Provide the (x, y) coordinate of the cell's center where the given text is located.  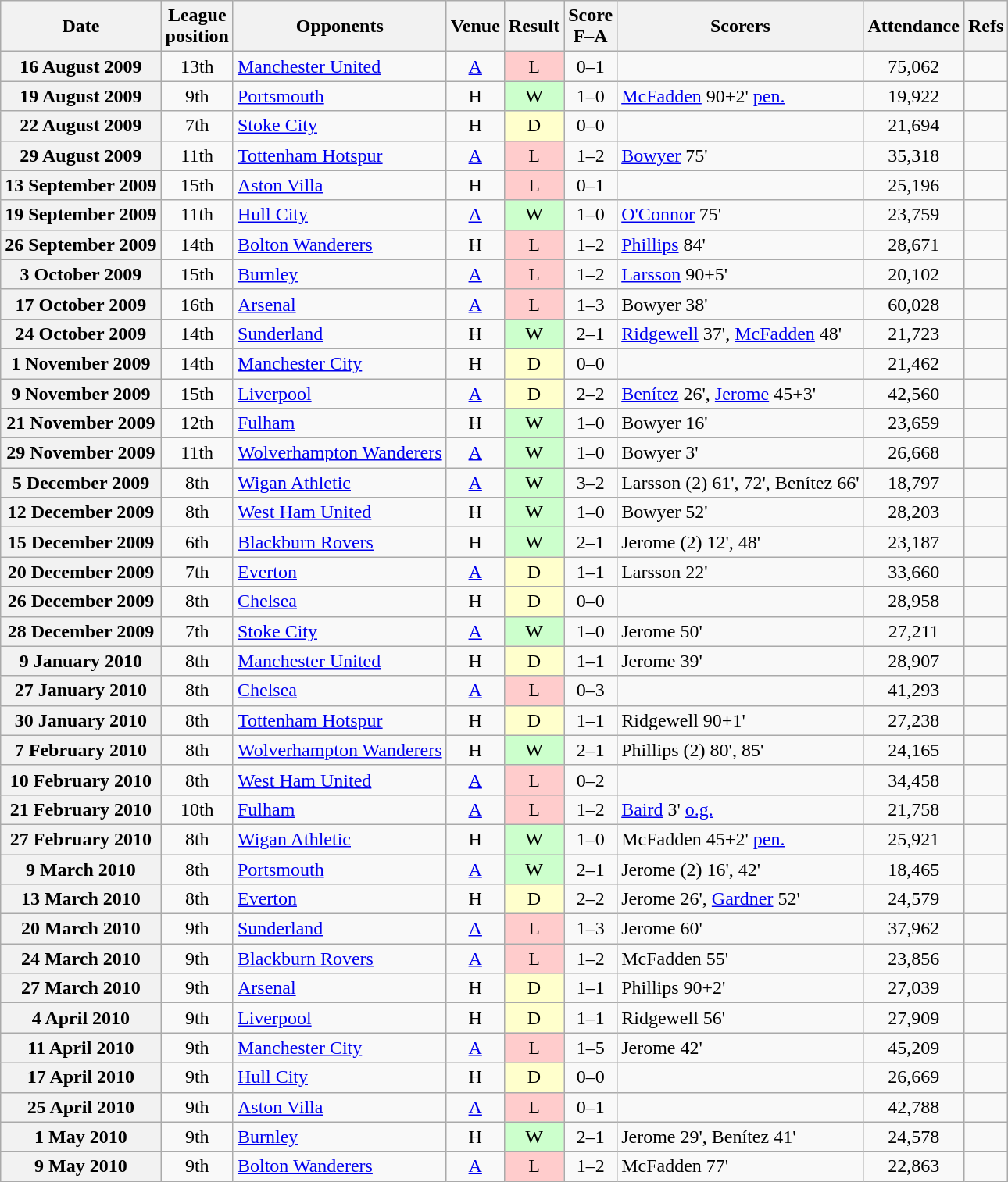
21 November 2009 (81, 423)
Result (534, 27)
Jerome 29', Benítez 41' (741, 1137)
34,458 (913, 780)
21,462 (913, 363)
35,318 (913, 155)
13th (197, 66)
12th (197, 423)
18,465 (913, 870)
10 February 2010 (81, 780)
Bowyer 38' (741, 304)
24,578 (913, 1137)
5 December 2009 (81, 483)
28,203 (913, 512)
Phillips (2) 80', 85' (741, 750)
13 March 2010 (81, 899)
27 March 2010 (81, 988)
27 February 2010 (81, 839)
27,211 (913, 631)
21,694 (913, 126)
27,238 (913, 720)
24,165 (913, 750)
Bowyer 16' (741, 423)
25 April 2010 (81, 1107)
37,962 (913, 929)
28,907 (913, 661)
Jerome 60' (741, 929)
Larsson (2) 61', 72', Benítez 66' (741, 483)
Bowyer 52' (741, 512)
Jerome 50' (741, 631)
25,196 (913, 185)
O'Connor 75' (741, 215)
30 January 2010 (81, 720)
1 May 2010 (81, 1137)
16th (197, 304)
Bowyer 75' (741, 155)
27 January 2010 (81, 691)
Ridgewell 90+1' (741, 720)
20 March 2010 (81, 929)
Ridgewell 37', McFadden 48' (741, 334)
12 December 2009 (81, 512)
18,797 (913, 483)
Benítez 26', Jerome 45+3' (741, 393)
7 February 2010 (81, 750)
Baird 3' o.g. (741, 809)
Jerome 26', Gardner 52' (741, 899)
3–2 (591, 483)
23,759 (913, 215)
McFadden 45+2' pen. (741, 839)
24 March 2010 (81, 959)
25,921 (913, 839)
16 August 2009 (81, 66)
Date (81, 27)
21 February 2010 (81, 809)
29 November 2009 (81, 453)
28,671 (913, 245)
Bowyer 3' (741, 453)
Jerome (2) 16', 42' (741, 870)
ScoreF–A (591, 27)
21,758 (913, 809)
29 August 2009 (81, 155)
10th (197, 809)
1 November 2009 (81, 363)
22,863 (913, 1166)
15 December 2009 (81, 542)
17 April 2010 (81, 1077)
9 March 2010 (81, 870)
42,560 (913, 393)
9 May 2010 (81, 1166)
28 December 2009 (81, 631)
Opponents (339, 27)
0–3 (591, 691)
26,668 (913, 453)
McFadden 55' (741, 959)
Jerome 42' (741, 1048)
Larsson 22' (741, 572)
28,958 (913, 602)
23,659 (913, 423)
McFadden 77' (741, 1166)
Attendance (913, 27)
Venue (475, 27)
Phillips 90+2' (741, 988)
Refs (985, 27)
6th (197, 542)
4 April 2010 (81, 1018)
42,788 (913, 1107)
20 December 2009 (81, 572)
19 August 2009 (81, 96)
19,922 (913, 96)
Jerome 39' (741, 661)
McFadden 90+2' pen. (741, 96)
20,102 (913, 274)
Ridgewell 56' (741, 1018)
41,293 (913, 691)
26,669 (913, 1077)
27,039 (913, 988)
26 December 2009 (81, 602)
27,909 (913, 1018)
Leagueposition (197, 27)
19 September 2009 (81, 215)
Scorers (741, 27)
Larsson 90+5' (741, 274)
Jerome (2) 12', 48' (741, 542)
24 October 2009 (81, 334)
11 April 2010 (81, 1048)
60,028 (913, 304)
Phillips 84' (741, 245)
23,187 (913, 542)
23,856 (913, 959)
13 September 2009 (81, 185)
1–5 (591, 1048)
45,209 (913, 1048)
22 August 2009 (81, 126)
33,660 (913, 572)
3 October 2009 (81, 274)
0–2 (591, 780)
26 September 2009 (81, 245)
17 October 2009 (81, 304)
9 November 2009 (81, 393)
9 January 2010 (81, 661)
75,062 (913, 66)
21,723 (913, 334)
24,579 (913, 899)
